Pinpoint the cell where the given text exists, returning its (X, Y) midpoint coordinate. 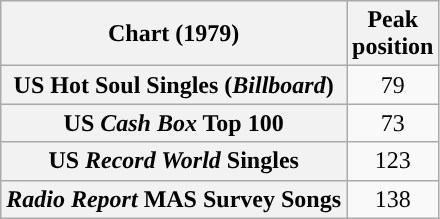
73 (393, 123)
123 (393, 161)
Radio Report MAS Survey Songs (174, 199)
Chart (1979) (174, 34)
79 (393, 85)
Peakposition (393, 34)
US Record World Singles (174, 161)
US Cash Box Top 100 (174, 123)
US Hot Soul Singles (Billboard) (174, 85)
138 (393, 199)
